Output the [x, y] coordinate of the center of the cell containing the given text.  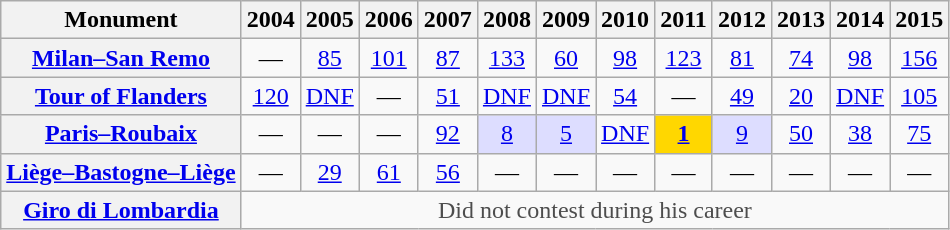
120 [270, 96]
2011 [684, 20]
105 [920, 96]
2004 [270, 20]
156 [920, 58]
2015 [920, 20]
133 [506, 58]
Giro di Lombardia [121, 210]
92 [448, 134]
Paris–Roubaix [121, 134]
54 [626, 96]
2010 [626, 20]
87 [448, 58]
Did not contest during his career [595, 210]
123 [684, 58]
74 [800, 58]
51 [448, 96]
85 [330, 58]
2005 [330, 20]
9 [742, 134]
38 [860, 134]
2006 [388, 20]
1 [684, 134]
29 [330, 172]
56 [448, 172]
20 [800, 96]
Monument [121, 20]
Liège–Bastogne–Liège [121, 172]
101 [388, 58]
61 [388, 172]
49 [742, 96]
Tour of Flanders [121, 96]
2012 [742, 20]
75 [920, 134]
2013 [800, 20]
2014 [860, 20]
2007 [448, 20]
Milan–San Remo [121, 58]
5 [566, 134]
2009 [566, 20]
8 [506, 134]
60 [566, 58]
81 [742, 58]
2008 [506, 20]
50 [800, 134]
